Search for the cell housing the specified text and yield its (X, Y) center coordinate. 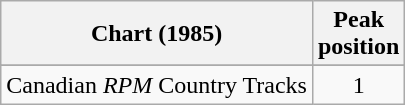
Canadian RPM Country Tracks (157, 85)
Peakposition (358, 34)
Chart (1985) (157, 34)
1 (358, 85)
